Pinpoint the cell where the given text exists, returning its (x, y) midpoint coordinate. 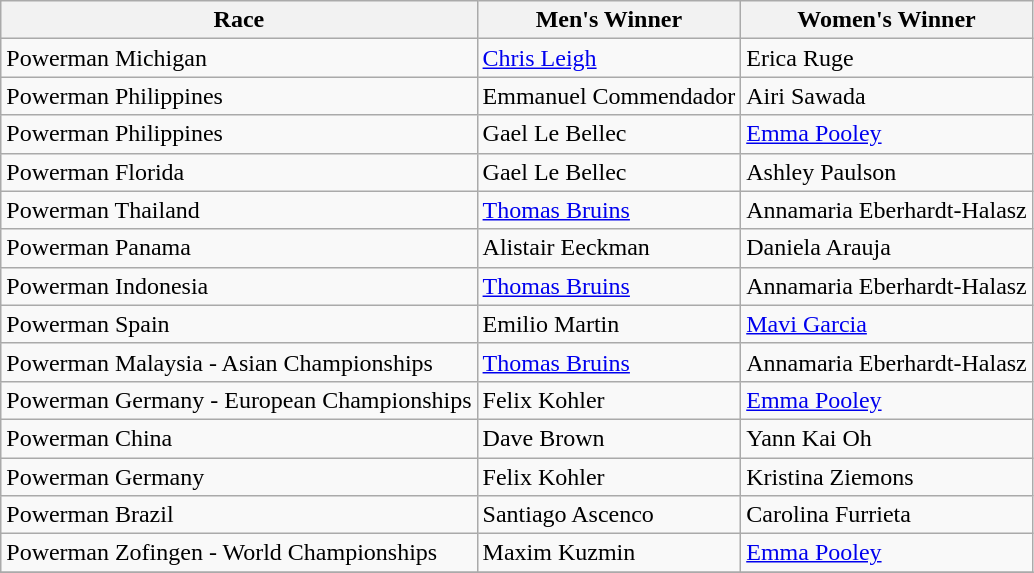
Powerman China (239, 438)
Race (239, 20)
Santiago Ascenco (609, 515)
Maxim Kuzmin (609, 553)
Powerman Indonesia (239, 286)
Carolina Furrieta (887, 515)
Powerman Panama (239, 248)
Powerman Spain (239, 324)
Powerman Malaysia - Asian Championships (239, 362)
Women's Winner (887, 20)
Chris Leigh (609, 58)
Powerman Michigan (239, 58)
Emilio Martin (609, 324)
Daniela Arauja (887, 248)
Airi Sawada (887, 96)
Powerman Brazil (239, 515)
Powerman Zofingen - World Championships (239, 553)
Mavi Garcia (887, 324)
Kristina Ziemons (887, 477)
Powerman Florida (239, 172)
Powerman Thailand (239, 210)
Yann Kai Oh (887, 438)
Ashley Paulson (887, 172)
Powerman Germany (239, 477)
Dave Brown (609, 438)
Emmanuel Commendador (609, 96)
Men's Winner (609, 20)
Powerman Germany - European Championships (239, 400)
Erica Ruge (887, 58)
Alistair Eeckman (609, 248)
